Extract the [x, y] coordinate from the center of the cell holding the provided text.  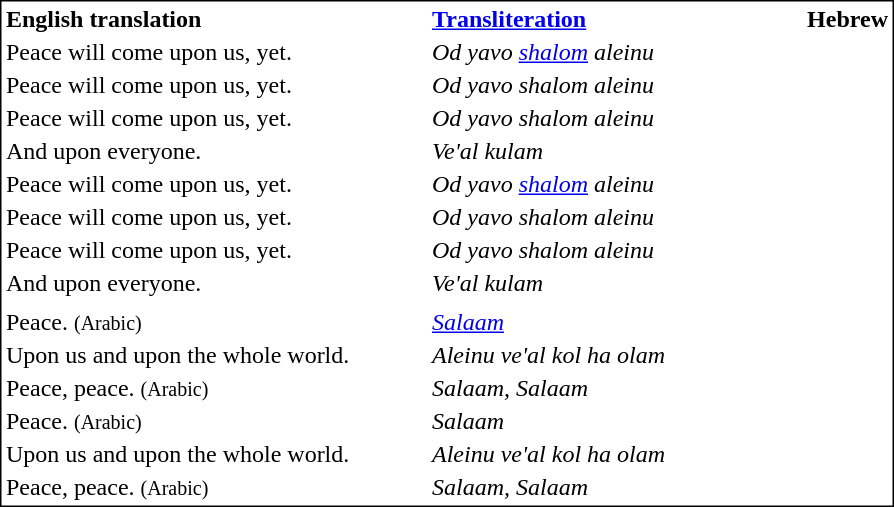
English translation [216, 19]
Hebrew [782, 19]
Transliteration [552, 19]
